For the text-containing cell, return its midpoint in (x, y) coordinate format. 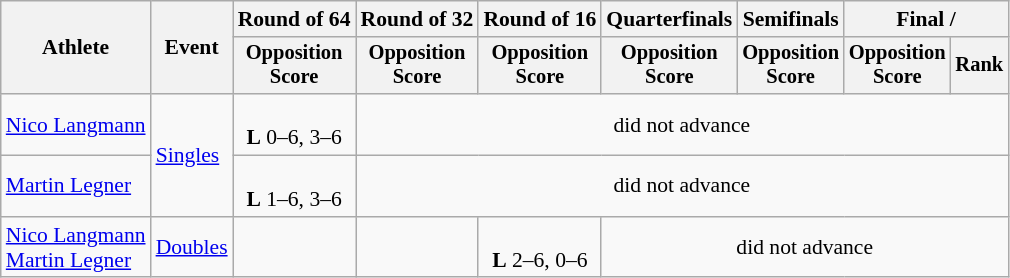
Event (192, 48)
Round of 16 (540, 19)
Nico LangmannMartin Legner (76, 248)
Round of 64 (294, 19)
Rank (980, 66)
Singles (192, 155)
Doubles (192, 248)
L 0–6, 3–6 (294, 124)
Athlete (76, 48)
Final / (926, 19)
Martin Legner (76, 186)
Round of 32 (418, 19)
Semifinals (790, 19)
L 2–6, 0–6 (540, 248)
Quarterfinals (669, 19)
L 1–6, 3–6 (294, 186)
Nico Langmann (76, 124)
